Provide the (X, Y) coordinate of the cell's center where the given text is located.  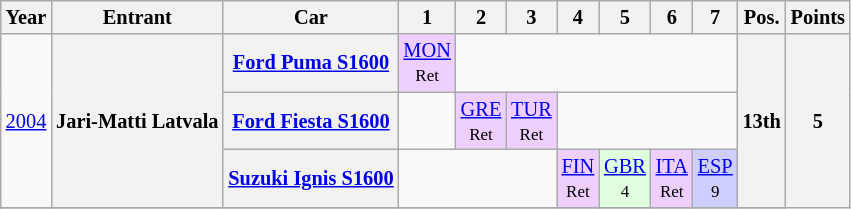
FINRet (578, 178)
4 (578, 17)
Jari-Matti Latvala (137, 120)
3 (531, 17)
Points (818, 17)
13th (762, 120)
Suzuki Ignis S1600 (310, 178)
7 (716, 17)
1 (428, 17)
Year (26, 17)
ESP9 (716, 178)
TURRet (531, 121)
Pos. (762, 17)
GRERet (481, 121)
MONRet (428, 63)
6 (672, 17)
Ford Puma S1600 (310, 63)
GBR4 (625, 178)
2 (481, 17)
ITARet (672, 178)
Entrant (137, 17)
2004 (26, 120)
Car (310, 17)
Ford Fiesta S1600 (310, 121)
